Capture the cell that displays the provided text and extract its [X, Y] central coordinate. 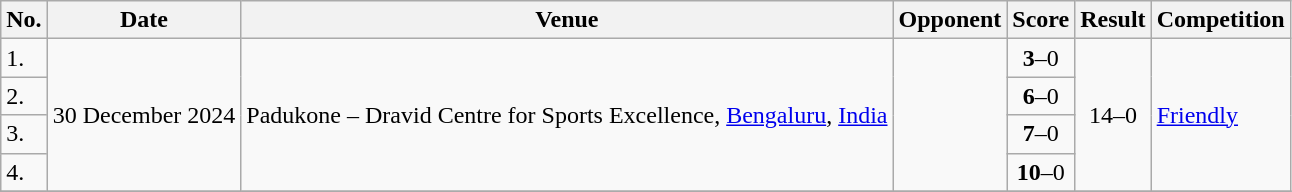
10–0 [1041, 172]
30 December 2024 [144, 115]
Venue [567, 20]
14–0 [1113, 115]
7–0 [1041, 134]
1. [24, 58]
6–0 [1041, 96]
Opponent [950, 20]
4. [24, 172]
3–0 [1041, 58]
Padukone – Dravid Centre for Sports Excellence, Bengaluru, India [567, 115]
2. [24, 96]
3. [24, 134]
Date [144, 20]
Result [1113, 20]
No. [24, 20]
Competition [1220, 20]
Score [1041, 20]
Friendly [1220, 115]
